Output the [x, y] coordinate of the center of the cell containing the given text.  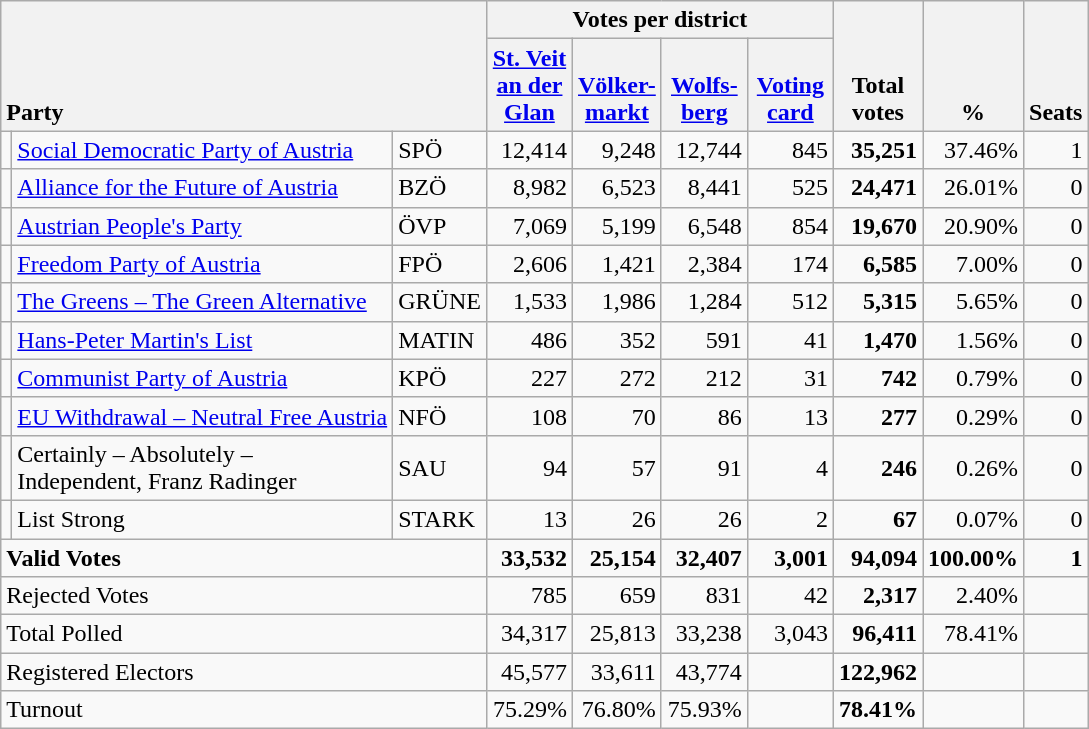
Hans-Peter Martin's List [202, 340]
Valid Votes [244, 557]
ÖVP [440, 226]
86 [704, 416]
Alliance for the Future of Austria [202, 188]
57 [616, 468]
1,284 [704, 302]
EU Withdrawal – Neutral Free Austria [202, 416]
31 [790, 378]
174 [790, 264]
5,315 [878, 302]
272 [616, 378]
785 [529, 596]
34,317 [529, 634]
Votingcard [790, 85]
0.29% [972, 416]
94 [529, 468]
42 [790, 596]
3,001 [790, 557]
96,411 [878, 634]
24,471 [878, 188]
37.46% [972, 150]
0.79% [972, 378]
659 [616, 596]
227 [529, 378]
212 [704, 378]
Social Democratic Party of Austria [202, 150]
Turnout [244, 710]
831 [704, 596]
SAU [440, 468]
35,251 [878, 150]
Totalvotes [878, 66]
100.00% [972, 557]
3,043 [790, 634]
12,744 [704, 150]
1,986 [616, 302]
1,421 [616, 264]
NFÖ [440, 416]
8,441 [704, 188]
845 [790, 150]
25,154 [616, 557]
108 [529, 416]
FPÖ [440, 264]
6,548 [704, 226]
MATIN [440, 340]
591 [704, 340]
43,774 [704, 672]
1,470 [878, 340]
Total Polled [244, 634]
75.93% [704, 710]
94,094 [878, 557]
Rejected Votes [244, 596]
GRÜNE [440, 302]
75.29% [529, 710]
0.26% [972, 468]
2,317 [878, 596]
Votes per district [660, 20]
Party [244, 66]
76.80% [616, 710]
7,069 [529, 226]
512 [790, 302]
91 [704, 468]
854 [790, 226]
5,199 [616, 226]
Seats [1056, 66]
352 [616, 340]
Austrian People's Party [202, 226]
67 [878, 519]
277 [878, 416]
Völker-markt [616, 85]
0.07% [972, 519]
Freedom Party of Austria [202, 264]
33,238 [704, 634]
Certainly – Absolutely –Independent, Franz Radinger [202, 468]
6,523 [616, 188]
25,813 [616, 634]
BZÖ [440, 188]
1,533 [529, 302]
Registered Electors [244, 672]
SPÖ [440, 150]
525 [790, 188]
742 [878, 378]
1.56% [972, 340]
32,407 [704, 557]
19,670 [878, 226]
12,414 [529, 150]
246 [878, 468]
8,982 [529, 188]
33,532 [529, 557]
7.00% [972, 264]
2,384 [704, 264]
41 [790, 340]
% [972, 66]
6,585 [878, 264]
STARK [440, 519]
122,962 [878, 672]
St. Veitan derGlan [529, 85]
33,611 [616, 672]
70 [616, 416]
Wolfs-berg [704, 85]
2,606 [529, 264]
Communist Party of Austria [202, 378]
45,577 [529, 672]
20.90% [972, 226]
26.01% [972, 188]
KPÖ [440, 378]
The Greens – The Green Alternative [202, 302]
9,248 [616, 150]
5.65% [972, 302]
List Strong [202, 519]
2.40% [972, 596]
486 [529, 340]
4 [790, 468]
2 [790, 519]
